Extract the [x, y] coordinate from the center of the cell holding the provided text.  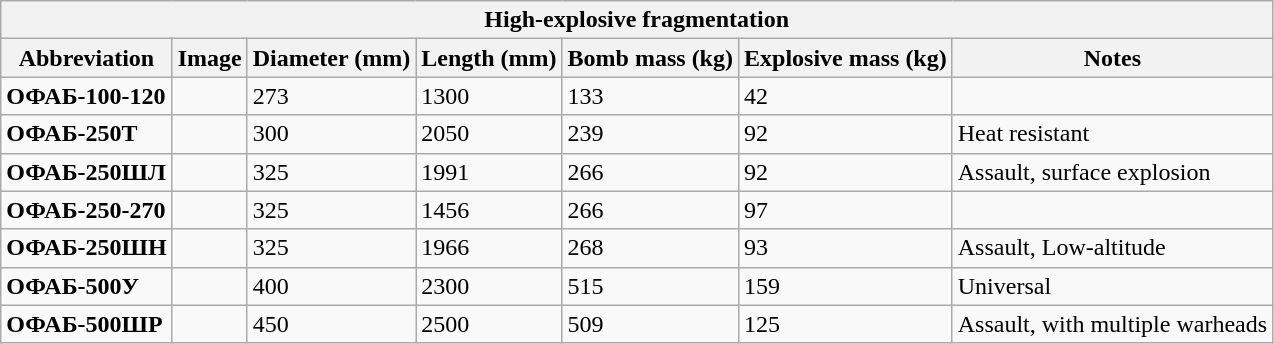
ОФАБ-250ШЛ [86, 172]
Abbreviation [86, 58]
Heat resistant [1112, 134]
159 [845, 286]
Assault, surface explosion [1112, 172]
Assault, with multiple warheads [1112, 324]
1300 [489, 96]
450 [332, 324]
Notes [1112, 58]
ОФАБ-250-270 [86, 210]
ОФАБ-250ШН [86, 248]
125 [845, 324]
2050 [489, 134]
97 [845, 210]
509 [650, 324]
1456 [489, 210]
1966 [489, 248]
Bomb mass (kg) [650, 58]
Explosive mass (kg) [845, 58]
2500 [489, 324]
Universal [1112, 286]
93 [845, 248]
268 [650, 248]
ОФАБ-500У [86, 286]
Image [210, 58]
133 [650, 96]
ОФАБ-100-120 [86, 96]
Length (mm) [489, 58]
1991 [489, 172]
ОФАБ-500ШР [86, 324]
515 [650, 286]
273 [332, 96]
300 [332, 134]
2300 [489, 286]
High-explosive fragmentation [637, 20]
ОФАБ-250Т [86, 134]
Assault, Low-altitude [1112, 248]
400 [332, 286]
42 [845, 96]
Diameter (mm) [332, 58]
239 [650, 134]
